Search for the cell housing the specified text and yield its (x, y) center coordinate. 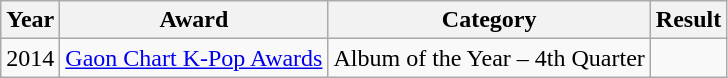
Category (489, 20)
Result (688, 20)
2014 (30, 58)
Album of the Year – 4th Quarter (489, 58)
Gaon Chart K-Pop Awards (194, 58)
Award (194, 20)
Year (30, 20)
